For the text-containing cell, return its midpoint in (X, Y) coordinate format. 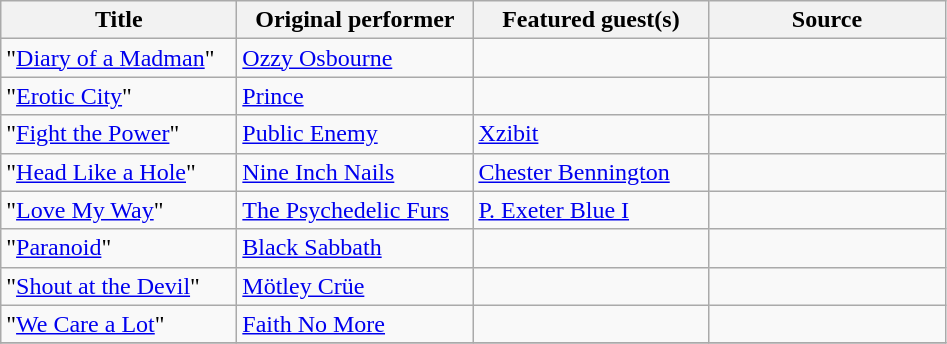
"Paranoid" (119, 248)
"Fight the Power" (119, 134)
"Shout at the Devil" (119, 286)
"Erotic City" (119, 96)
Ozzy Osbourne (355, 58)
Nine Inch Nails (355, 172)
Title (119, 20)
Black Sabbath (355, 248)
"Love My Way" (119, 210)
"Head Like a Hole" (119, 172)
"Diary of a Madman" (119, 58)
"We Care a Lot" (119, 324)
Public Enemy (355, 134)
Prince (355, 96)
Featured guest(s) (591, 20)
Xzibit (591, 134)
Chester Bennington (591, 172)
Mötley Crüe (355, 286)
Source (827, 20)
Original performer (355, 20)
Faith No More (355, 324)
P. Exeter Blue I (591, 210)
The Psychedelic Furs (355, 210)
